Return the (x, y) coordinate for the center point of the cell that contains the specified text.  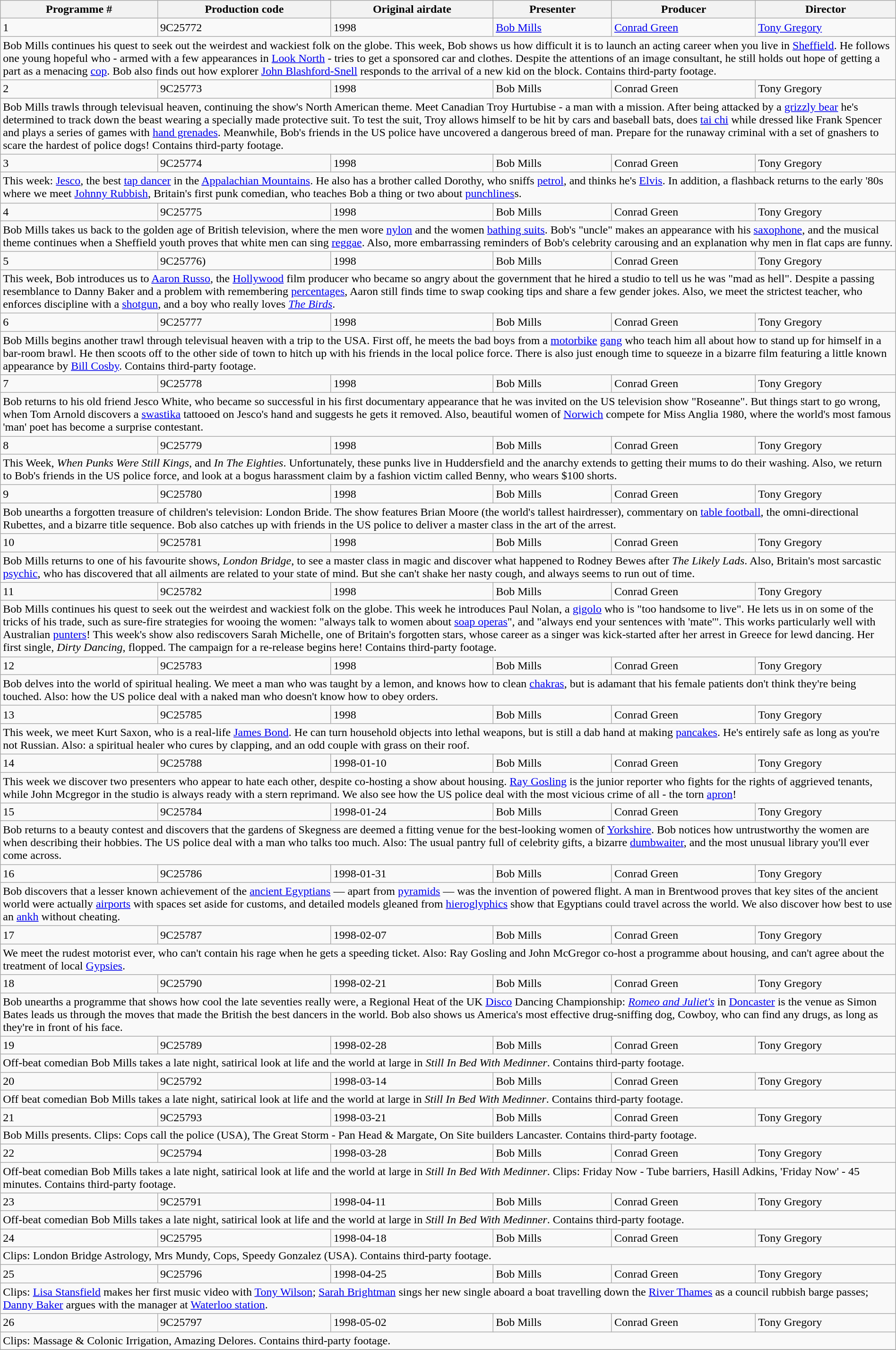
1998-05-02 (412, 1323)
6 (79, 322)
9C25797 (245, 1323)
9C25777 (245, 322)
Director (826, 9)
25 (79, 1274)
Original airdate (412, 9)
1998-02-21 (412, 984)
26 (79, 1323)
14 (79, 763)
9C25785 (245, 714)
9C25780 (245, 494)
3 (79, 163)
9C25781 (245, 543)
9C25778 (245, 384)
9C25792 (245, 1081)
18 (79, 984)
5 (79, 260)
1998-02-07 (412, 935)
1998-03-21 (412, 1117)
Programme # (79, 9)
15 (79, 812)
1998-03-14 (412, 1081)
17 (79, 935)
23 (79, 1202)
1998-04-11 (412, 1202)
9C25782 (245, 591)
1998-01-31 (412, 874)
9C25784 (245, 812)
1998-01-10 (412, 763)
11 (79, 591)
9C25793 (245, 1117)
9C25772 (245, 27)
9C25774 (245, 163)
9C25775 (245, 212)
12 (79, 666)
16 (79, 874)
21 (79, 1117)
9C25791 (245, 1202)
24 (79, 1238)
1998-02-28 (412, 1045)
1998-01-24 (412, 812)
1998-03-28 (412, 1153)
8 (79, 445)
13 (79, 714)
9C25790 (245, 984)
9C25789 (245, 1045)
1 (79, 27)
9C25794 (245, 1153)
4 (79, 212)
20 (79, 1081)
1998-04-18 (412, 1238)
1998-04-25 (412, 1274)
9C25795 (245, 1238)
9C25779 (245, 445)
Production code (245, 9)
2 (79, 89)
9C25773 (245, 89)
7 (79, 384)
9C25796 (245, 1274)
Producer (683, 9)
9C25776) (245, 260)
9C25786 (245, 874)
19 (79, 1045)
9 (79, 494)
22 (79, 1153)
9C25783 (245, 666)
Clips: London Bridge Astrology, Mrs Mundy, Cops, Speedy Gonzalez (USA). Contains third-party footage. (448, 1256)
Presenter (553, 9)
10 (79, 543)
9C25788 (245, 763)
9C25787 (245, 935)
Clips: Massage & Colonic Irrigation, Amazing Delores. Contains third-party footage. (448, 1341)
